Find where the given text appears and provide that cell's center as (x, y) coordinate. 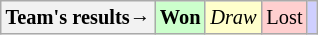
Team's results→ (78, 17)
Lost (284, 17)
Draw (233, 17)
Won (180, 17)
